Return [x, y] of the center of cell containing provided text 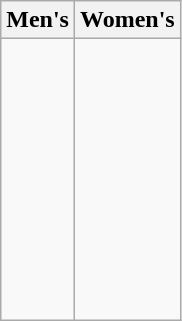
Men's [38, 20]
Women's [127, 20]
